Capture the cell that displays the provided text and extract its (X, Y) central coordinate. 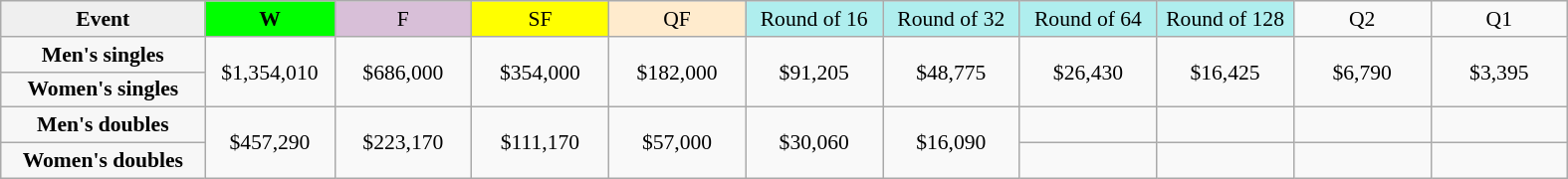
W (270, 19)
$354,000 (541, 72)
$48,775 (951, 72)
F (403, 19)
$111,170 (541, 143)
Men's singles (104, 55)
$223,170 (403, 143)
$16,425 (1226, 72)
$57,000 (677, 143)
$457,290 (270, 143)
Women's singles (104, 89)
$686,000 (403, 72)
Round of 128 (1226, 19)
Q2 (1362, 19)
Men's doubles (104, 125)
$16,090 (951, 143)
$30,060 (814, 143)
Round of 16 (814, 19)
Round of 64 (1088, 19)
$182,000 (677, 72)
Round of 32 (951, 19)
$1,354,010 (270, 72)
Women's doubles (104, 161)
$3,395 (1499, 72)
Event (104, 19)
$26,430 (1088, 72)
$6,790 (1362, 72)
SF (541, 19)
QF (677, 19)
Q1 (1499, 19)
$91,205 (814, 72)
